Pinpoint the cell where the given text exists, returning its (x, y) midpoint coordinate. 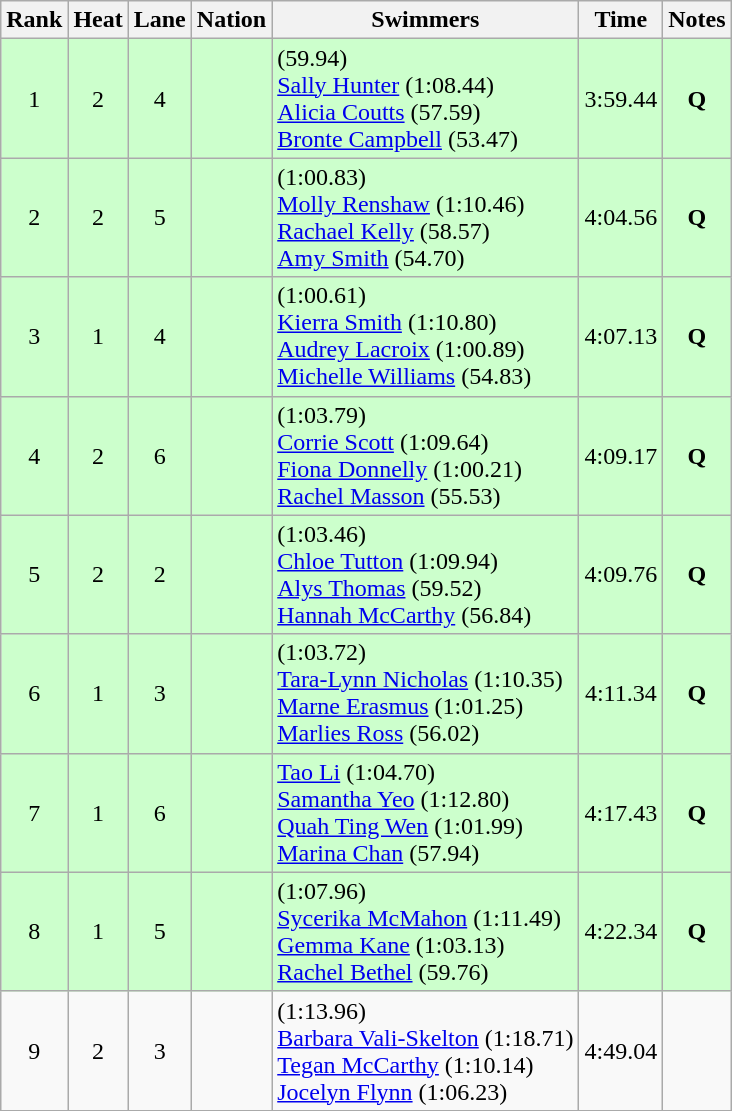
4:17.43 (621, 812)
(1:13.96)Barbara Vali-Skelton (1:18.71)Tegan McCarthy (1:10.14)Jocelyn Flynn (1:06.23) (426, 1050)
4:22.34 (621, 932)
9 (34, 1050)
4:09.76 (621, 574)
4:09.17 (621, 456)
3:59.44 (621, 98)
4:11.34 (621, 694)
Lane (160, 20)
4:49.04 (621, 1050)
Heat (98, 20)
Time (621, 20)
8 (34, 932)
Tao Li (1:04.70)Samantha Yeo (1:12.80)Quah Ting Wen (1:01.99)Marina Chan (57.94) (426, 812)
(1:03.72)Tara-Lynn Nicholas (1:10.35)Marne Erasmus (1:01.25)Marlies Ross (56.02) (426, 694)
4:07.13 (621, 336)
Rank (34, 20)
Swimmers (426, 20)
(1:07.96)Sycerika McMahon (1:11.49)Gemma Kane (1:03.13)Rachel Bethel (59.76) (426, 932)
4:04.56 (621, 218)
Nation (231, 20)
(1:03.46)Chloe Tutton (1:09.94)Alys Thomas (59.52)Hannah McCarthy (56.84) (426, 574)
(1:00.83)Molly Renshaw (1:10.46)Rachael Kelly (58.57)Amy Smith (54.70) (426, 218)
(1:00.61)Kierra Smith (1:10.80)Audrey Lacroix (1:00.89)Michelle Williams (54.83) (426, 336)
Notes (697, 20)
(1:03.79)Corrie Scott (1:09.64)Fiona Donnelly (1:00.21)Rachel Masson (55.53) (426, 456)
(59.94)Sally Hunter (1:08.44)Alicia Coutts (57.59)Bronte Campbell (53.47) (426, 98)
7 (34, 812)
